Provide the [x, y] coordinate of the cell's center where the given text is located.  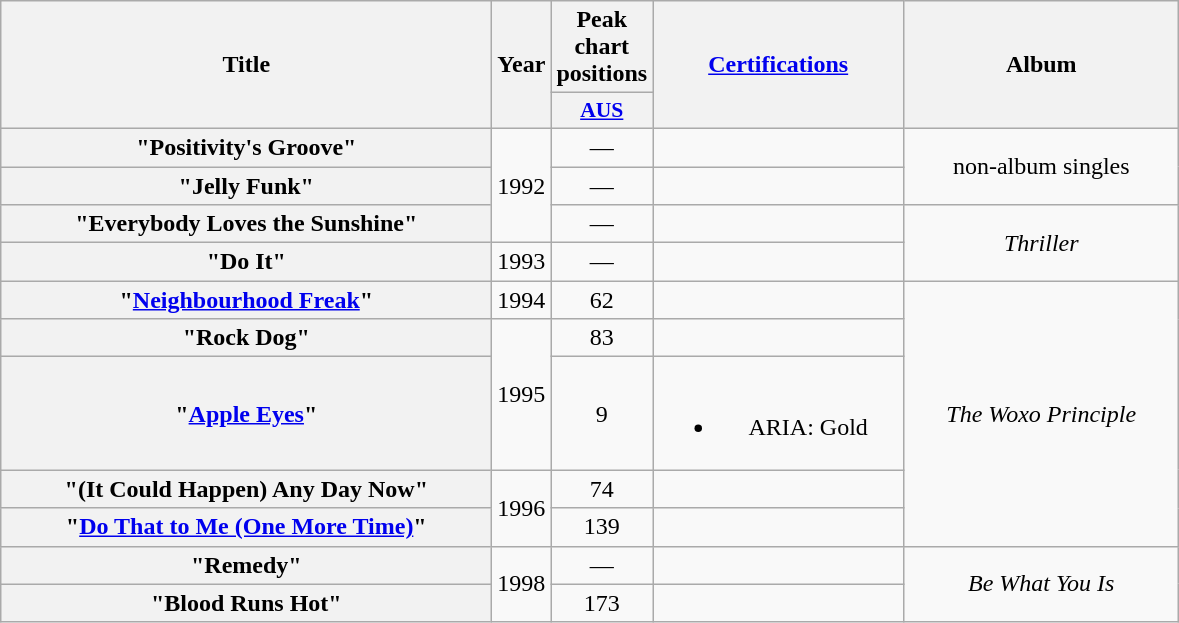
Title [246, 65]
"Remedy" [246, 565]
"Apple Eyes" [246, 414]
"(It Could Happen) Any Day Now" [246, 489]
"Blood Runs Hot" [246, 603]
The Woxo Principle [1042, 414]
83 [602, 338]
1994 [522, 300]
Album [1042, 65]
non-album singles [1042, 166]
1998 [522, 584]
Certifications [778, 65]
139 [602, 527]
Year [522, 65]
"Everybody Loves the Sunshine" [246, 224]
62 [602, 300]
"Do That to Me (One More Time)" [246, 527]
1996 [522, 508]
9 [602, 414]
ARIA: Gold [778, 414]
Be What You Is [1042, 584]
"Jelly Funk" [246, 185]
"Positivity's Groove" [246, 147]
1992 [522, 185]
1995 [522, 394]
"Neighbourhood Freak" [246, 300]
Thriller [1042, 243]
Peak chart positions [602, 47]
173 [602, 603]
1993 [522, 262]
AUS [602, 111]
"Rock Dog" [246, 338]
"Do It" [246, 262]
74 [602, 489]
